Pinpoint the cell where the given text exists, returning its [x, y] midpoint coordinate. 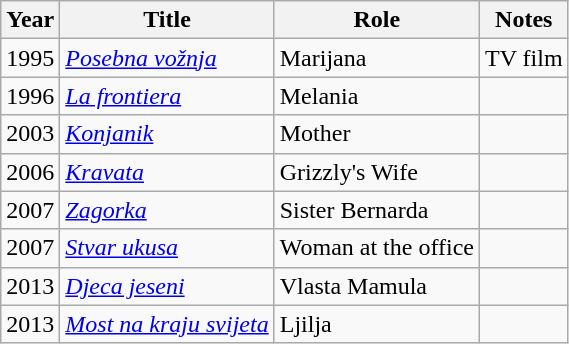
Konjanik [167, 134]
TV film [524, 58]
Marijana [376, 58]
Zagorka [167, 210]
2003 [30, 134]
2006 [30, 172]
Posebna vožnja [167, 58]
Ljilja [376, 324]
Woman at the office [376, 248]
Title [167, 20]
Vlasta Mamula [376, 286]
Sister Bernarda [376, 210]
Role [376, 20]
Most na kraju svijeta [167, 324]
Mother [376, 134]
Notes [524, 20]
Kravata [167, 172]
1995 [30, 58]
Grizzly's Wife [376, 172]
Melania [376, 96]
Stvar ukusa [167, 248]
Year [30, 20]
La frontiera [167, 96]
Djeca jeseni [167, 286]
1996 [30, 96]
